Identify which cell holds the provided text, then report its [X, Y] central coordinate. 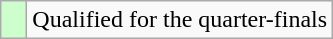
Qualified for the quarter-finals [180, 20]
